Identify which cell holds the provided text, then report its (x, y) central coordinate. 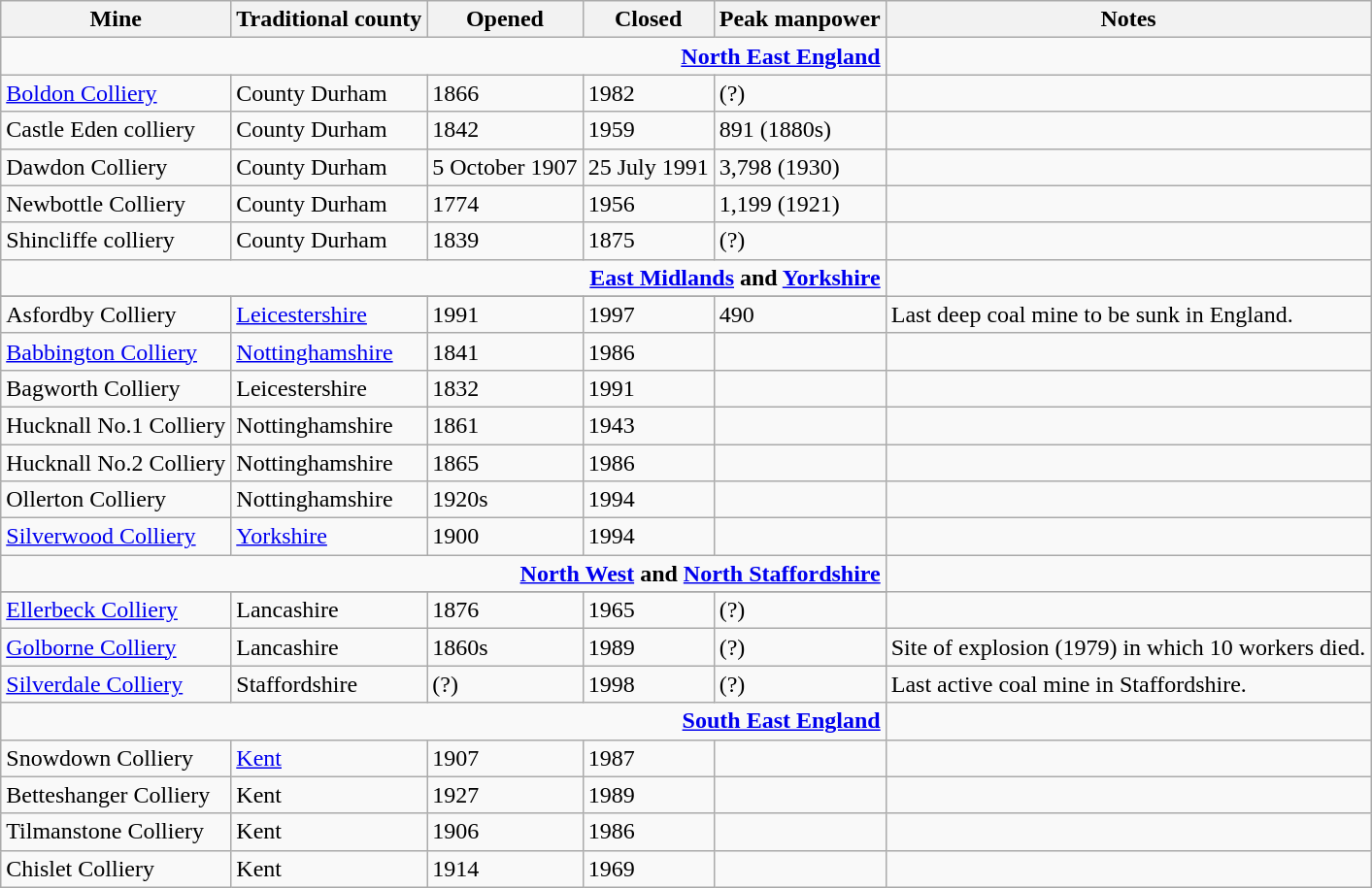
Silverwood Colliery (117, 537)
Opened (505, 19)
1997 (649, 314)
Chislet Colliery (117, 869)
490 (800, 314)
North West and North Staffordshire (443, 574)
1959 (649, 130)
Asfordby Colliery (117, 314)
891 (1880s) (800, 130)
Site of explosion (1979) in which 10 workers died. (1128, 647)
Golborne Colliery (117, 647)
Notes (1128, 19)
Last deep coal mine to be sunk in England. (1128, 314)
5 October 1907 (505, 167)
Mine (117, 19)
South East England (443, 721)
Last active coal mine in Staffordshire. (1128, 684)
1927 (505, 795)
Betteshanger Colliery (117, 795)
East Midlands and Yorkshire (443, 278)
3,798 (1930) (800, 167)
1906 (505, 832)
North East England (443, 56)
Hucknall No.2 Colliery (117, 463)
1875 (649, 241)
Peak manpower (800, 19)
Ellerbeck Colliery (117, 610)
Babbington Colliery (117, 351)
1998 (649, 684)
1920s (505, 500)
Dawdon Colliery (117, 167)
Traditional county (329, 19)
Shincliffe colliery (117, 241)
Newbottle Colliery (117, 204)
1774 (505, 204)
Hucknall No.1 Colliery (117, 425)
1866 (505, 93)
Staffordshire (329, 684)
Ollerton Colliery (117, 500)
Closed (649, 19)
Snowdown Colliery (117, 758)
1907 (505, 758)
1841 (505, 351)
1861 (505, 425)
1900 (505, 537)
Yorkshire (329, 537)
1839 (505, 241)
1860s (505, 647)
1965 (649, 610)
Silverdale Colliery (117, 684)
Boldon Colliery (117, 93)
1842 (505, 130)
1832 (505, 388)
1876 (505, 610)
1914 (505, 869)
1956 (649, 204)
1943 (649, 425)
1987 (649, 758)
Bagworth Colliery (117, 388)
1865 (505, 463)
1,199 (1921) (800, 204)
Castle Eden colliery (117, 130)
1982 (649, 93)
1969 (649, 869)
25 July 1991 (649, 167)
Tilmanstone Colliery (117, 832)
